Pinpoint the cell where the given text exists, returning its (X, Y) midpoint coordinate. 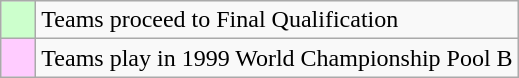
Teams proceed to Final Qualification (277, 20)
Teams play in 1999 World Championship Pool B (277, 58)
